From the cell containing the given text, extract its center point as (X, Y) coordinate. 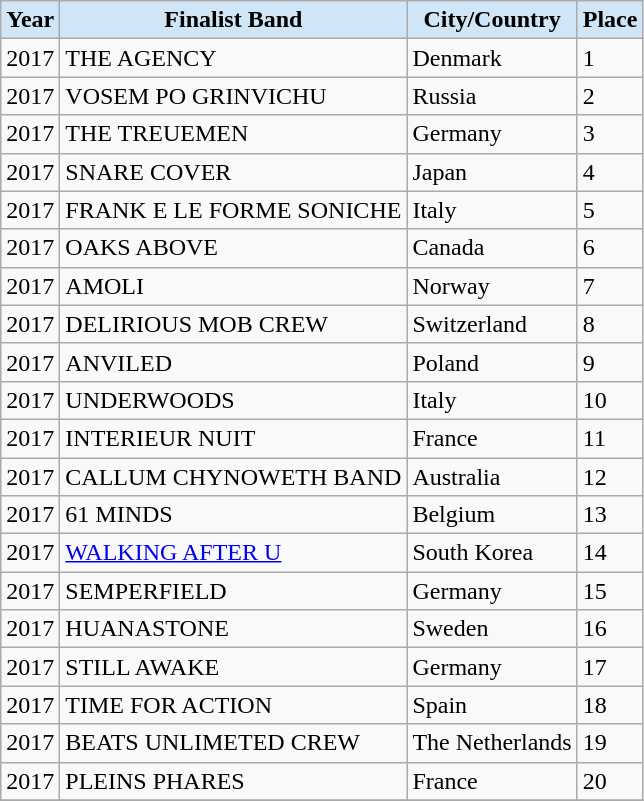
5 (610, 210)
Finalist Band (234, 20)
STILL AWAKE (234, 667)
UNDERWOODS (234, 400)
INTERIEUR NUIT (234, 438)
Poland (492, 362)
Year (30, 20)
OAKS ABOVE (234, 248)
The Netherlands (492, 743)
Norway (492, 286)
City/Country (492, 20)
9 (610, 362)
WALKING AFTER U (234, 553)
VOSEM PO GRINVICHU (234, 96)
CALLUM CHYNOWETH BAND (234, 477)
Sweden (492, 629)
Switzerland (492, 324)
HUANASTONE (234, 629)
15 (610, 591)
4 (610, 172)
FRANK E LE FORME SONICHE (234, 210)
BEATS UNLIMETED CREW (234, 743)
1 (610, 58)
Spain (492, 705)
3 (610, 134)
ANVILED (234, 362)
Russia (492, 96)
DELIRIOUS MOB CREW (234, 324)
17 (610, 667)
Japan (492, 172)
PLEINS PHARES (234, 781)
AMOLI (234, 286)
10 (610, 400)
13 (610, 515)
SEMPERFIELD (234, 591)
12 (610, 477)
19 (610, 743)
8 (610, 324)
61 MINDS (234, 515)
Belgium (492, 515)
18 (610, 705)
TIME FOR ACTION (234, 705)
Denmark (492, 58)
South Korea (492, 553)
20 (610, 781)
SNARE COVER (234, 172)
Australia (492, 477)
2 (610, 96)
THE TREUEMEN (234, 134)
THE AGENCY (234, 58)
6 (610, 248)
7 (610, 286)
Canada (492, 248)
16 (610, 629)
14 (610, 553)
11 (610, 438)
Place (610, 20)
